Return [x, y] of the center of cell containing provided text 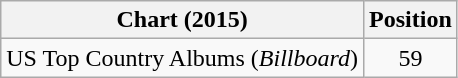
Chart (2015) [182, 20]
59 [411, 58]
Position [411, 20]
US Top Country Albums (Billboard) [182, 58]
